Identify which cell holds the provided text, then report its (X, Y) central coordinate. 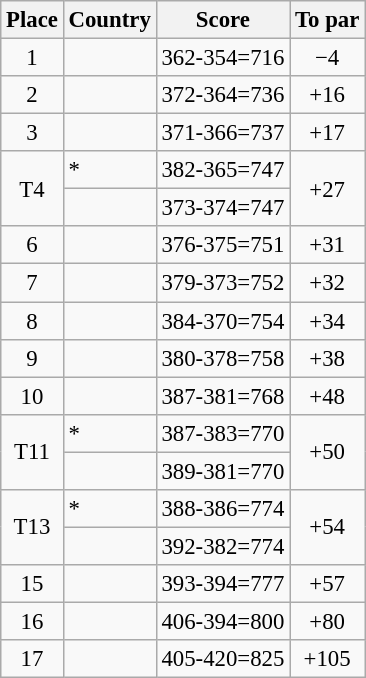
10 (32, 396)
388-386=774 (223, 509)
376-375=751 (223, 245)
+34 (328, 321)
380-378=758 (223, 358)
T13 (32, 528)
+57 (328, 584)
8 (32, 321)
3 (32, 133)
Score (223, 20)
+27 (328, 188)
387-381=768 (223, 396)
+17 (328, 133)
+50 (328, 452)
−4 (328, 58)
+38 (328, 358)
+105 (328, 659)
+80 (328, 621)
2 (32, 95)
+48 (328, 396)
16 (32, 621)
371-366=737 (223, 133)
7 (32, 283)
384-370=754 (223, 321)
To par (328, 20)
15 (32, 584)
Place (32, 20)
406-394=800 (223, 621)
T4 (32, 188)
9 (32, 358)
6 (32, 245)
+16 (328, 95)
387-383=770 (223, 433)
+31 (328, 245)
362-354=716 (223, 58)
1 (32, 58)
372-364=736 (223, 95)
389-381=770 (223, 471)
373-374=747 (223, 208)
T11 (32, 452)
+32 (328, 283)
382-365=747 (223, 170)
17 (32, 659)
393-394=777 (223, 584)
405-420=825 (223, 659)
392-382=774 (223, 546)
379-373=752 (223, 283)
Country (110, 20)
+54 (328, 528)
